Return the (x, y) coordinate for the center point of the cell that contains the specified text.  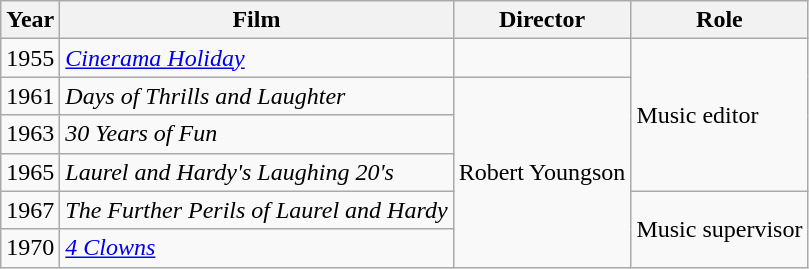
Music supervisor (720, 229)
1965 (30, 172)
Role (720, 20)
1967 (30, 210)
Days of Thrills and Laughter (256, 96)
Year (30, 20)
Laurel and Hardy's Laughing 20's (256, 172)
Director (542, 20)
1963 (30, 134)
1970 (30, 248)
Robert Youngson (542, 172)
The Further Perils of Laurel and Hardy (256, 210)
Film (256, 20)
1961 (30, 96)
4 Clowns (256, 248)
1955 (30, 58)
Music editor (720, 115)
30 Years of Fun (256, 134)
Cinerama Holiday (256, 58)
